Pinpoint the cell where the given text exists, returning its (x, y) midpoint coordinate. 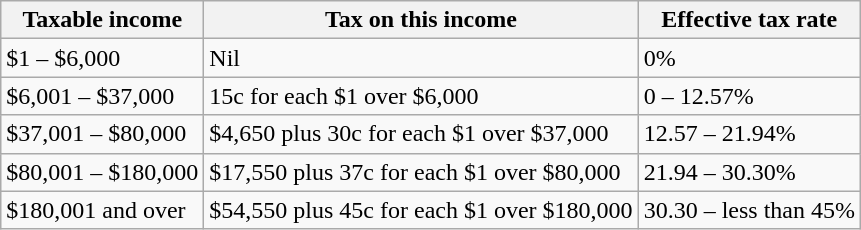
0% (749, 58)
15c for each $1 over $6,000 (421, 96)
$54,550 plus 45c for each $1 over $180,000 (421, 210)
$17,550 plus 37c for each $1 over $80,000 (421, 172)
Effective tax rate (749, 20)
$1 – $6,000 (102, 58)
$4,650 plus 30c for each $1 over $37,000 (421, 134)
0 – 12.57% (749, 96)
Taxable income (102, 20)
$6,001 – $37,000 (102, 96)
21.94 – 30.30% (749, 172)
$37,001 – $80,000 (102, 134)
Tax on this income (421, 20)
12.57 – 21.94% (749, 134)
$80,001 – $180,000 (102, 172)
Nil (421, 58)
30.30 – less than 45% (749, 210)
$180,001 and over (102, 210)
